Locate the cell with the specified text and output its (x, y) center coordinate. 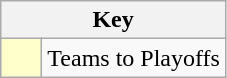
Key (114, 20)
Teams to Playoffs (134, 58)
